Find where the given text appears and provide that cell's center as (x, y) coordinate. 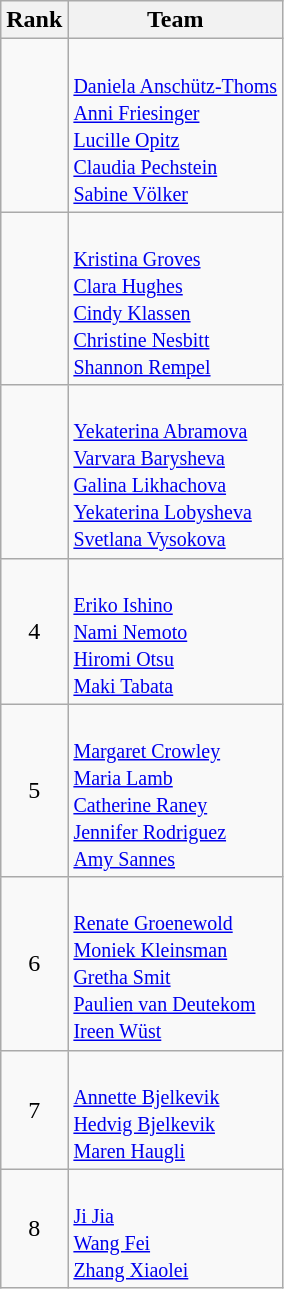
5 (34, 790)
Team (176, 20)
Yekaterina AbramovaVarvara BaryshevaGalina LikhachovaYekaterina LobyshevaSvetlana Vysokova (176, 472)
Kristina GrovesClara HughesCindy KlassenChristine NesbittShannon Rempel (176, 298)
6 (34, 964)
Margaret CrowleyMaria LambCatherine RaneyJennifer RodriguezAmy Sannes (176, 790)
Daniela Anschütz-ThomsAnni FriesingerLucille OpitzClaudia PechsteinSabine Völker (176, 126)
Rank (34, 20)
7 (34, 1110)
4 (34, 631)
8 (34, 1228)
Renate GroenewoldMoniek KleinsmanGretha SmitPaulien van DeutekomIreen Wüst (176, 964)
Eriko IshinoNami NemotoHiromi OtsuMaki Tabata (176, 631)
Ji JiaWang FeiZhang Xiaolei (176, 1228)
Annette BjelkevikHedvig BjelkevikMaren Haugli (176, 1110)
